Capture the cell that displays the provided text and extract its (x, y) central coordinate. 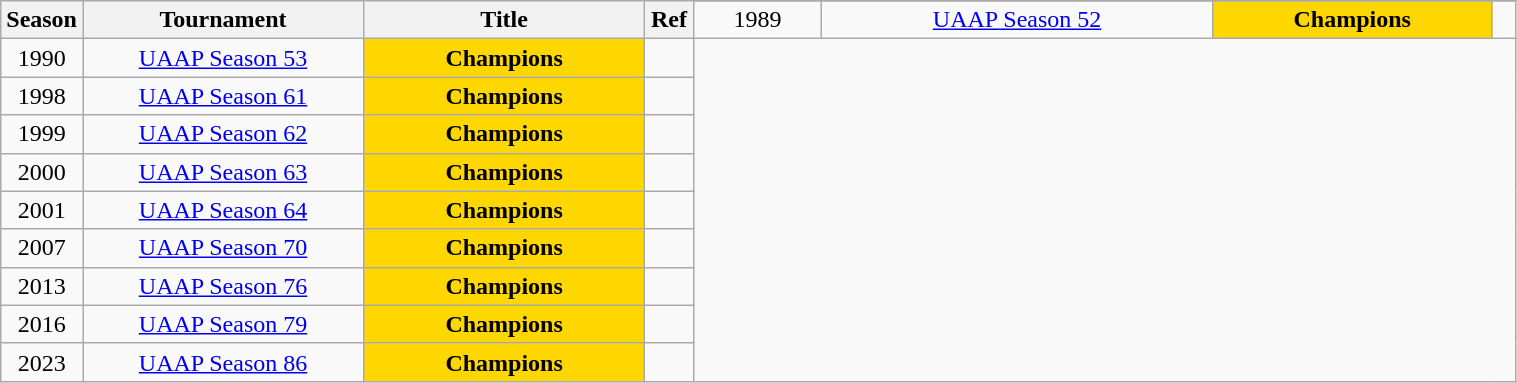
UAAP Season 86 (222, 362)
2013 (42, 286)
UAAP Season 53 (222, 58)
UAAP Season 76 (222, 286)
2023 (42, 362)
1999 (42, 134)
2000 (42, 172)
UAAP Season 62 (222, 134)
UAAP Season 70 (222, 248)
UAAP Season 52 (1018, 20)
Ref (670, 20)
2016 (42, 324)
UAAP Season 64 (222, 210)
Title (504, 20)
2007 (42, 248)
1998 (42, 96)
Season (42, 20)
Tournament (222, 20)
2001 (42, 210)
UAAP Season 79 (222, 324)
1989 (758, 20)
1990 (42, 58)
UAAP Season 61 (222, 96)
UAAP Season 63 (222, 172)
